Pinpoint the cell where the given text exists, returning its (X, Y) midpoint coordinate. 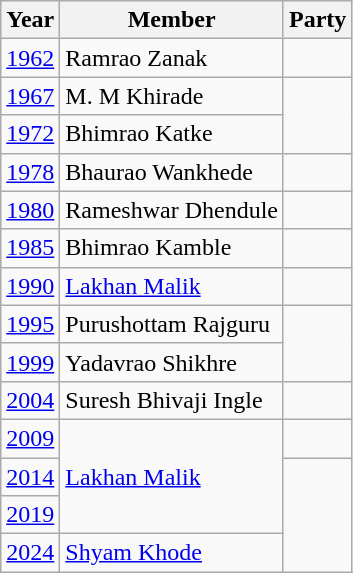
1962 (30, 58)
Bhimrao Katke (172, 134)
1990 (30, 286)
1978 (30, 172)
Purushottam Rajguru (172, 324)
Suresh Bhivaji Ingle (172, 400)
M. M Khirade (172, 96)
Yadavrao Shikhre (172, 362)
Rameshwar Dhendule (172, 210)
1980 (30, 210)
2009 (30, 438)
1985 (30, 248)
1995 (30, 324)
Shyam Khode (172, 553)
Bhimrao Kamble (172, 248)
Bhaurao Wankhede (172, 172)
1967 (30, 96)
1999 (30, 362)
2004 (30, 400)
Ramrao Zanak (172, 58)
Year (30, 20)
Party (317, 20)
2014 (30, 477)
2024 (30, 553)
Member (172, 20)
1972 (30, 134)
2019 (30, 515)
